Scan for the cell matching the given text and deliver its (X, Y) coordinate at center. 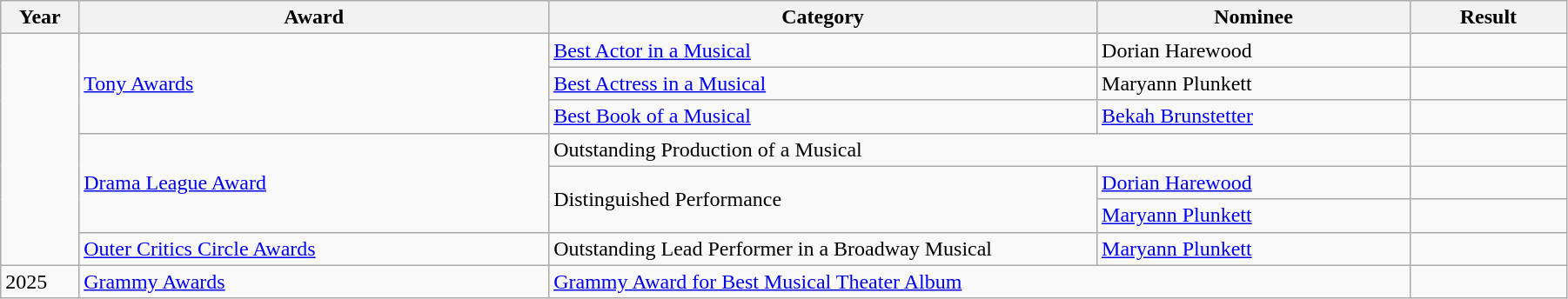
Best Actor in a Musical (823, 50)
Year (40, 17)
Best Book of a Musical (823, 116)
2025 (40, 282)
Bekah Brunstetter (1254, 116)
Outer Critics Circle Awards (314, 249)
Outstanding Production of a Musical (980, 149)
Result (1488, 17)
Outstanding Lead Performer in a Broadway Musical (823, 249)
Award (314, 17)
Drama League Award (314, 183)
Tony Awards (314, 83)
Distinguished Performance (823, 199)
Grammy Award for Best Musical Theater Album (980, 282)
Nominee (1254, 17)
Category (823, 17)
Best Actress in a Musical (823, 83)
Grammy Awards (314, 282)
